Return the (X, Y) coordinate for the center point of the cell that contains the specified text.  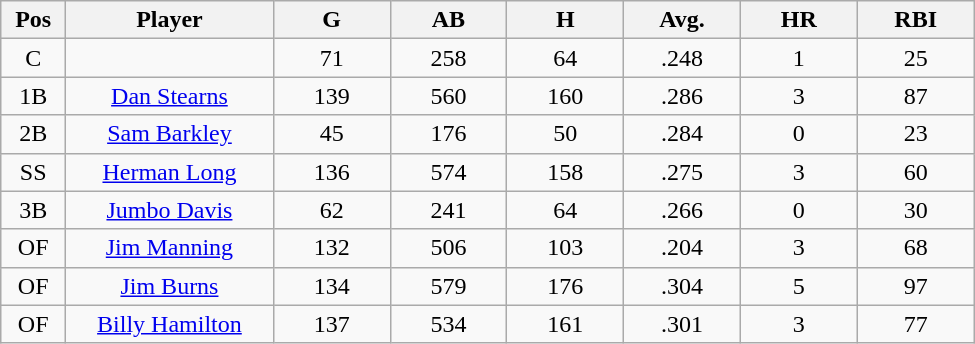
5 (798, 286)
62 (332, 210)
AB (448, 20)
.248 (682, 58)
137 (332, 324)
45 (332, 134)
Billy Hamilton (170, 324)
Jim Burns (170, 286)
136 (332, 172)
258 (448, 58)
.286 (682, 96)
SS (34, 172)
C (34, 58)
158 (566, 172)
Herman Long (170, 172)
560 (448, 96)
506 (448, 248)
2B (34, 134)
Pos (34, 20)
77 (916, 324)
G (332, 20)
HR (798, 20)
25 (916, 58)
Sam Barkley (170, 134)
30 (916, 210)
161 (566, 324)
68 (916, 248)
50 (566, 134)
.304 (682, 286)
97 (916, 286)
RBI (916, 20)
1B (34, 96)
579 (448, 286)
87 (916, 96)
574 (448, 172)
60 (916, 172)
Jumbo Davis (170, 210)
132 (332, 248)
.204 (682, 248)
Player (170, 20)
H (566, 20)
.284 (682, 134)
Avg. (682, 20)
1 (798, 58)
3B (34, 210)
.275 (682, 172)
71 (332, 58)
Dan Stearns (170, 96)
.301 (682, 324)
103 (566, 248)
160 (566, 96)
534 (448, 324)
134 (332, 286)
Jim Manning (170, 248)
.266 (682, 210)
139 (332, 96)
241 (448, 210)
23 (916, 134)
